Output the (X, Y) coordinate of the center of the cell containing the given text.  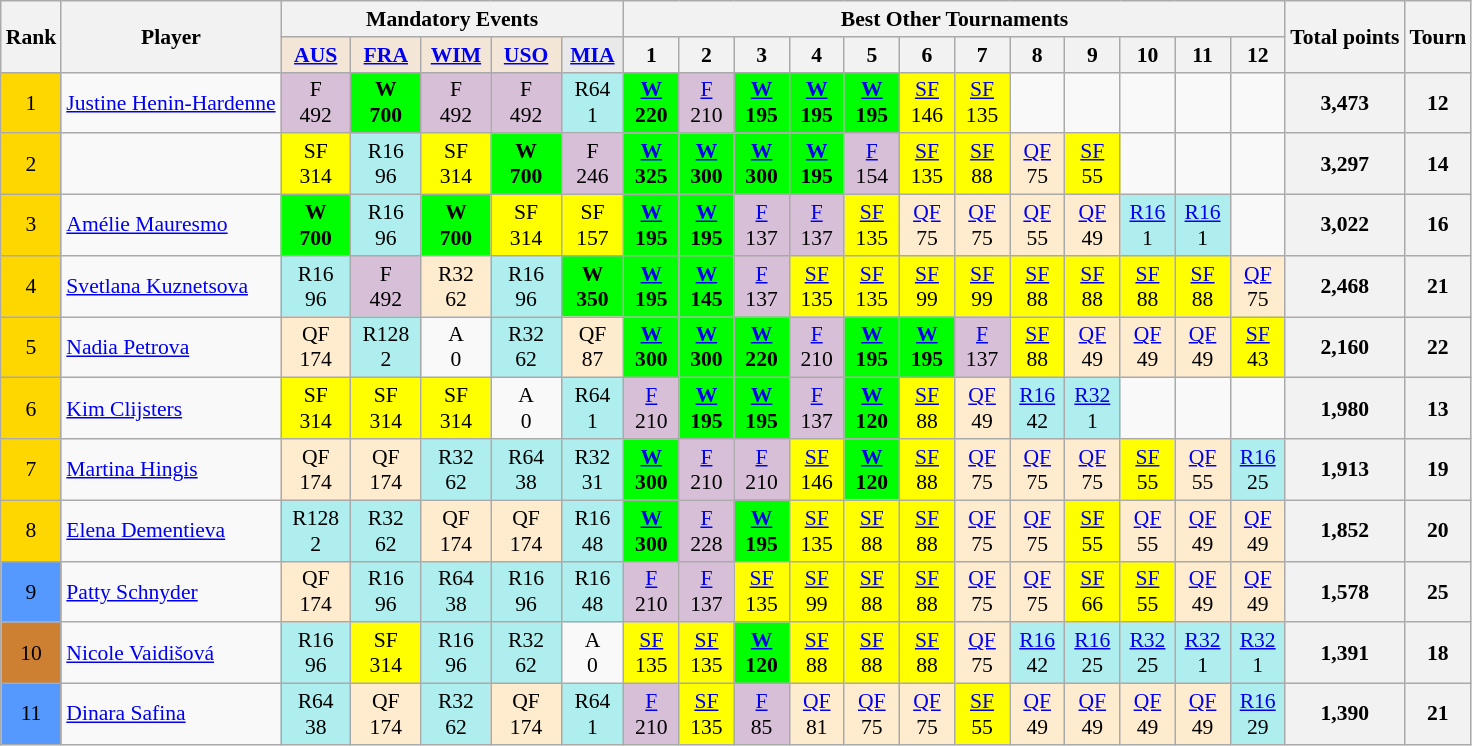
F228 (706, 530)
F246 (592, 164)
WIM (456, 55)
Tourn (1438, 36)
3,022 (1344, 226)
F85 (762, 714)
14 (1438, 164)
Nicole Vaidišová (170, 654)
Svetlana Kuznetsova (170, 286)
Best Other Tournaments (955, 19)
W325 (652, 164)
W350 (592, 286)
Player (170, 36)
QF81 (816, 714)
W145 (706, 286)
22 (1438, 348)
SF43 (1258, 348)
Martina Hingis (170, 470)
18 (1438, 654)
2,468 (1344, 286)
Nadia Petrova (170, 348)
R3225 (1148, 654)
F154 (872, 164)
USO (526, 55)
Amélie Mauresmo (170, 226)
AUS (316, 55)
Mandatory Events (452, 19)
Kim Clijsters (170, 408)
Patty Schnyder (170, 592)
25 (1438, 592)
1,391 (1344, 654)
FRA (386, 55)
1,913 (1344, 470)
19 (1438, 470)
16 (1438, 226)
Dinara Safina (170, 714)
Justine Henin-Hardenne (170, 102)
1,852 (1344, 530)
SF157 (592, 226)
R1629 (1258, 714)
3,473 (1344, 102)
Elena Dementieva (170, 530)
1,578 (1344, 592)
2,160 (1344, 348)
Rank (32, 36)
20 (1438, 530)
MIA (592, 55)
3,297 (1344, 164)
13 (1438, 408)
QF87 (592, 348)
1,980 (1344, 408)
R3231 (592, 470)
Total points (1344, 36)
1,390 (1344, 714)
SF66 (1092, 592)
